Provide the (X, Y) coordinate of the cell's center where the given text is located.  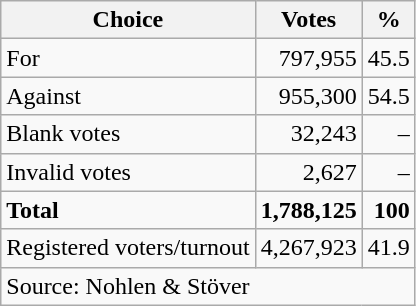
4,267,923 (308, 248)
32,243 (308, 134)
Votes (308, 20)
1,788,125 (308, 210)
955,300 (308, 96)
For (128, 58)
797,955 (308, 58)
Source: Nohlen & Stöver (208, 286)
Invalid votes (128, 172)
2,627 (308, 172)
45.5 (388, 58)
54.5 (388, 96)
Registered voters/turnout (128, 248)
Choice (128, 20)
41.9 (388, 248)
Blank votes (128, 134)
% (388, 20)
Against (128, 96)
100 (388, 210)
Total (128, 210)
